For the text-containing cell, return its midpoint in [X, Y] coordinate format. 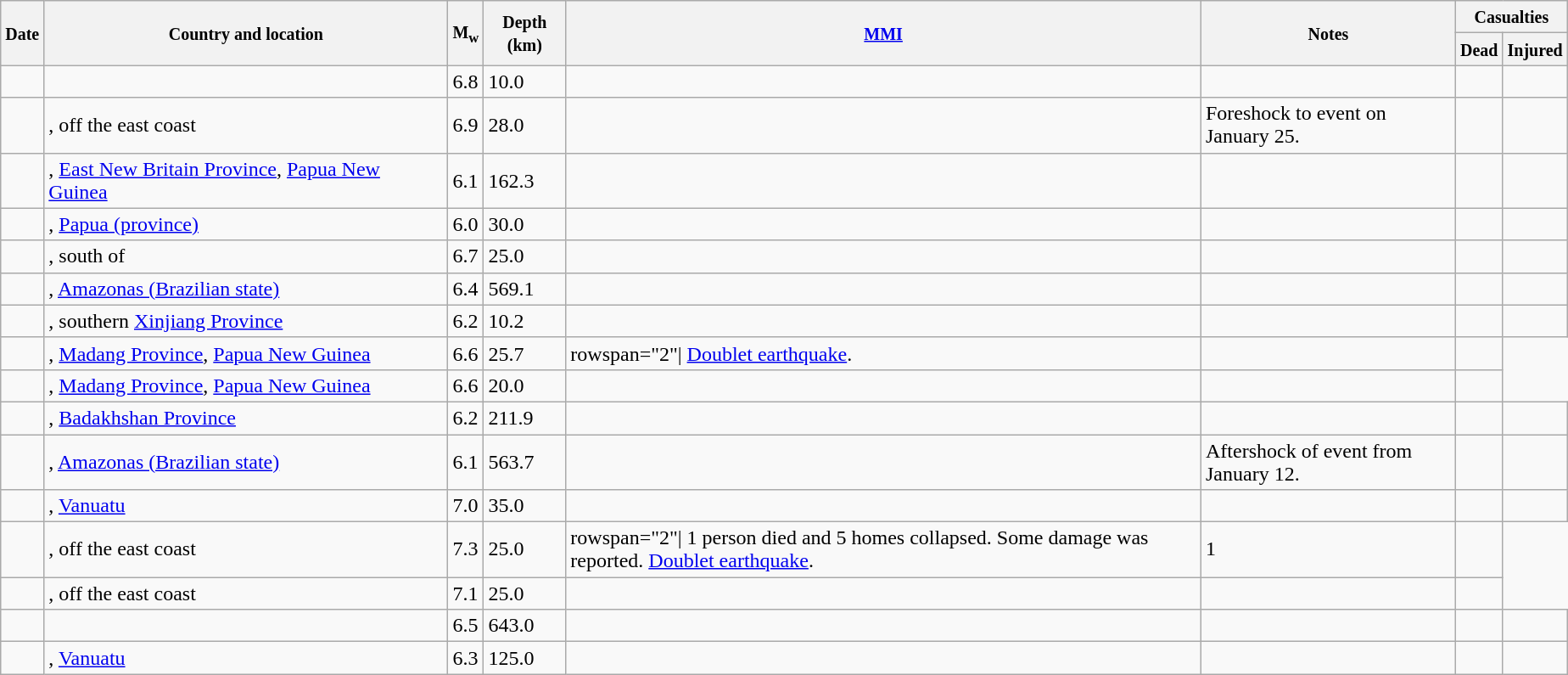
6.8 [466, 82]
, southern Xinjiang Province [246, 321]
1 [1328, 550]
, East New Britain Province, Papua New Guinea [246, 180]
6.7 [466, 256]
, Badakhshan Province [246, 418]
7.3 [466, 550]
rowspan="2"| 1 person died and 5 homes collapsed. Some damage was reported. Doublet earthquake. [884, 550]
rowspan="2"| Doublet earthquake. [884, 353]
125.0 [524, 658]
Injured [1535, 49]
Casualties [1511, 17]
Notes [1328, 33]
Foreshock to event on January 25. [1328, 126]
569.1 [524, 289]
6.9 [466, 126]
25.7 [524, 353]
643.0 [524, 626]
7.1 [466, 593]
Aftershock of event from January 12. [1328, 462]
Country and location [246, 33]
10.2 [524, 321]
, south of [246, 256]
211.9 [524, 418]
6.0 [466, 224]
162.3 [524, 180]
7.0 [466, 506]
10.0 [524, 82]
Dead [1479, 49]
Mw [466, 33]
MMI [884, 33]
30.0 [524, 224]
6.5 [466, 626]
, Papua (province) [246, 224]
35.0 [524, 506]
6.4 [466, 289]
Date [22, 33]
28.0 [524, 126]
20.0 [524, 385]
Depth (km) [524, 33]
563.7 [524, 462]
6.3 [466, 658]
